For the text-containing cell, return its midpoint in [x, y] coordinate format. 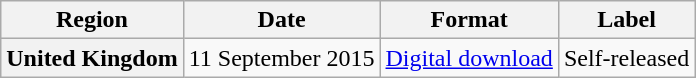
Format [469, 20]
Self-released [626, 58]
Digital download [469, 58]
11 September 2015 [282, 58]
Date [282, 20]
Label [626, 20]
United Kingdom [92, 58]
Region [92, 20]
